Search for the cell housing the specified text and yield its [x, y] center coordinate. 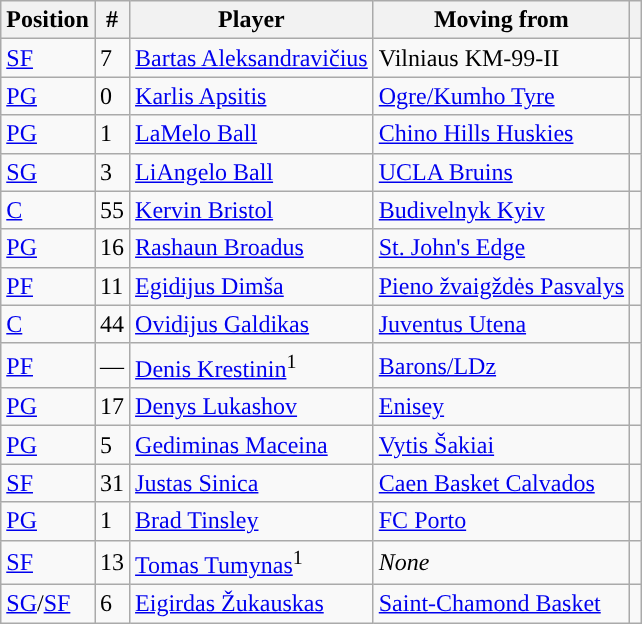
11 [112, 286]
17 [112, 407]
5 [112, 445]
Ogre/Kumho Tyre [501, 96]
Denys Lukashov [252, 407]
Denis Krestinin1 [252, 366]
Bartas Aleksandravičius [252, 58]
0 [112, 96]
Ovidijus Galdikas [252, 324]
Caen Basket Calvados [501, 483]
Rashaun Broadus [252, 248]
Juventus Utena [501, 324]
Barons/LDz [501, 366]
6 [112, 604]
Kervin Bristol [252, 210]
31 [112, 483]
Vytis Šakiai [501, 445]
Brad Tinsley [252, 521]
Pieno žvaigždės Pasvalys [501, 286]
7 [112, 58]
55 [112, 210]
Saint-Chamond Basket [501, 604]
Karlis Apsitis [252, 96]
# [112, 20]
SG [48, 172]
Egidijus Dimša [252, 286]
44 [112, 324]
16 [112, 248]
Player [252, 20]
FC Porto [501, 521]
3 [112, 172]
Enisey [501, 407]
UCLA Bruins [501, 172]
Budivelnyk Kyiv [501, 210]
SG/SF [48, 604]
Tomas Tumynas1 [252, 562]
Chino Hills Huskies [501, 134]
— [112, 366]
Vilniaus KM-99-II [501, 58]
Gediminas Maceina [252, 445]
Justas Sinica [252, 483]
Position [48, 20]
None [501, 562]
St. John's Edge [501, 248]
LaMelo Ball [252, 134]
Moving from [501, 20]
13 [112, 562]
LiAngelo Ball [252, 172]
Eigirdas Žukauskas [252, 604]
